Return [X, Y] of the center of cell containing provided text 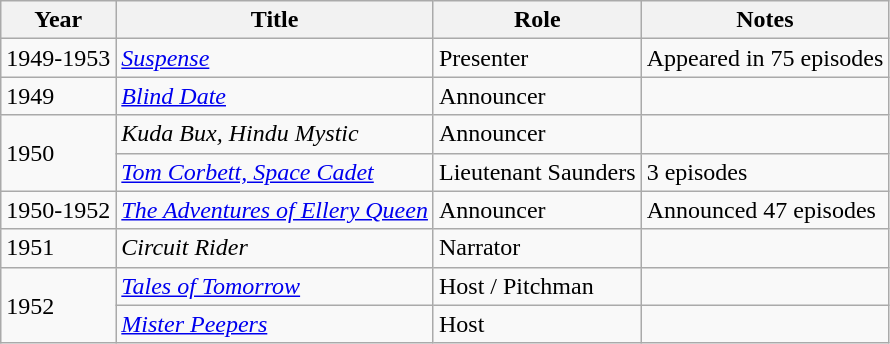
1949-1953 [58, 58]
Blind Date [275, 96]
1952 [58, 305]
Circuit Rider [275, 248]
Announced 47 episodes [765, 210]
Host [537, 324]
Mister Peepers [275, 324]
Year [58, 20]
Title [275, 20]
1950-1952 [58, 210]
Appeared in 75 episodes [765, 58]
Role [537, 20]
Suspense [275, 58]
1950 [58, 153]
3 episodes [765, 172]
1949 [58, 96]
Lieutenant Saunders [537, 172]
Narrator [537, 248]
Notes [765, 20]
1951 [58, 248]
Tales of Tomorrow [275, 286]
Kuda Bux, Hindu Mystic [275, 134]
The Adventures of Ellery Queen [275, 210]
Tom Corbett, Space Cadet [275, 172]
Presenter [537, 58]
Host / Pitchman [537, 286]
